Locate the cell with the specified text and output its (x, y) center coordinate. 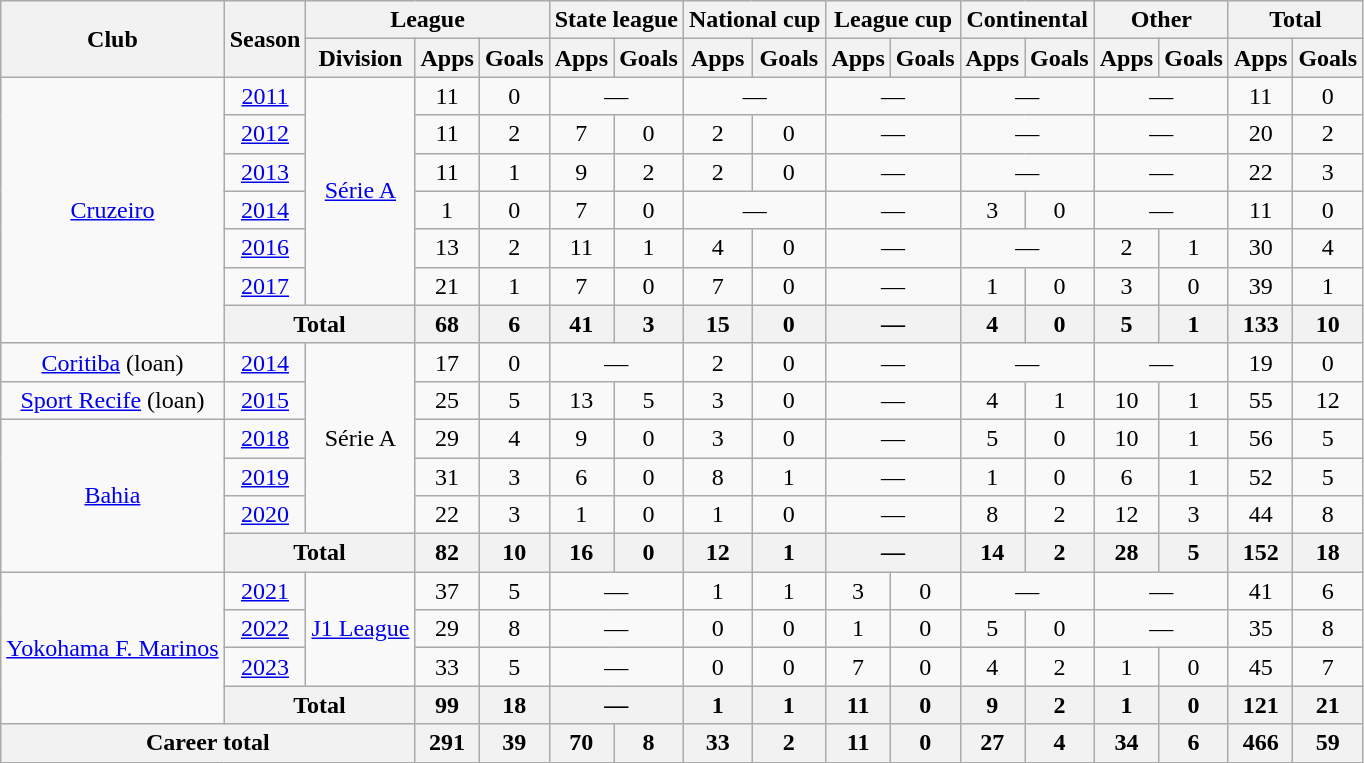
2019 (265, 477)
20 (1260, 134)
35 (1260, 629)
State league (616, 20)
82 (447, 553)
15 (717, 324)
Coritiba (loan) (112, 362)
55 (1260, 400)
2017 (265, 286)
19 (1260, 362)
Bahia (112, 495)
152 (1260, 553)
Other (1161, 20)
17 (447, 362)
31 (447, 477)
56 (1260, 438)
Season (265, 39)
Continental (1027, 20)
30 (1260, 248)
466 (1260, 743)
291 (447, 743)
League (428, 20)
52 (1260, 477)
70 (581, 743)
45 (1260, 667)
Club (112, 39)
2020 (265, 515)
Cruzeiro (112, 210)
37 (447, 591)
34 (1126, 743)
J1 League (360, 629)
National cup (754, 20)
133 (1260, 324)
Sport Recife (loan) (112, 400)
2021 (265, 591)
14 (992, 553)
59 (1328, 743)
2022 (265, 629)
League cup (893, 20)
Career total (208, 743)
27 (992, 743)
2011 (265, 96)
2013 (265, 172)
Yokohama F. Marinos (112, 648)
68 (447, 324)
2023 (265, 667)
121 (1260, 705)
2018 (265, 438)
2015 (265, 400)
99 (447, 705)
16 (581, 553)
Division (360, 58)
28 (1126, 553)
2012 (265, 134)
25 (447, 400)
2016 (265, 248)
44 (1260, 515)
